Detect which cell encompasses the target text, then output its (x, y) center coordinate. 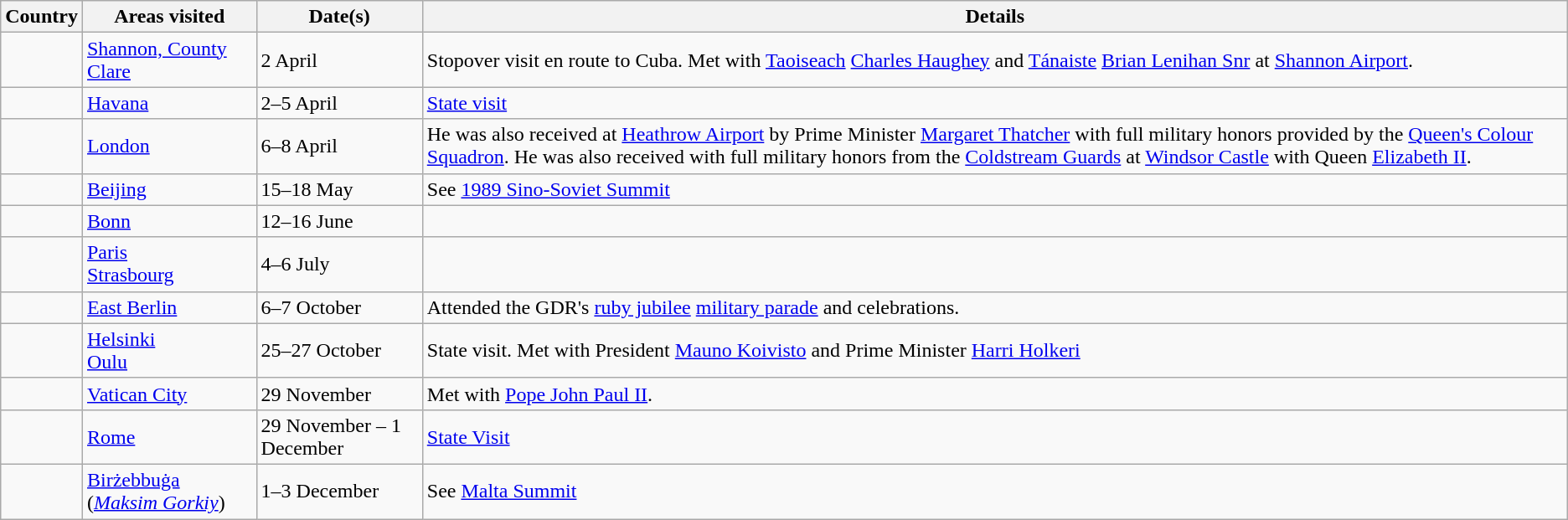
Havana (169, 103)
London (169, 146)
Country (42, 17)
2 April (339, 60)
Bonn (169, 221)
ParisStrasbourg (169, 265)
Met with Pope John Paul II. (995, 394)
29 November (339, 394)
East Berlin (169, 307)
Stopover visit en route to Cuba. Met with Taoiseach Charles Haughey and Tánaiste Brian Lenihan Snr at Shannon Airport. (995, 60)
HelsinkiOulu (169, 350)
Vatican City (169, 394)
12–16 June (339, 221)
State visit (995, 103)
Date(s) (339, 17)
Birżebbuġa (Maksim Gorkiy) (169, 491)
Attended the GDR's ruby jubilee military parade and celebrations. (995, 307)
29 November – 1 December (339, 437)
Details (995, 17)
See 1989 Sino-Soviet Summit (995, 189)
Beijing (169, 189)
Rome (169, 437)
15–18 May (339, 189)
State Visit (995, 437)
See Malta Summit (995, 491)
6–8 April (339, 146)
6–7 October (339, 307)
2–5 April (339, 103)
25–27 October (339, 350)
Areas visited (169, 17)
4–6 July (339, 265)
Shannon, County Clare (169, 60)
1–3 December (339, 491)
State visit. Met with President Mauno Koivisto and Prime Minister Harri Holkeri (995, 350)
